For the text-containing cell, return its midpoint in [x, y] coordinate format. 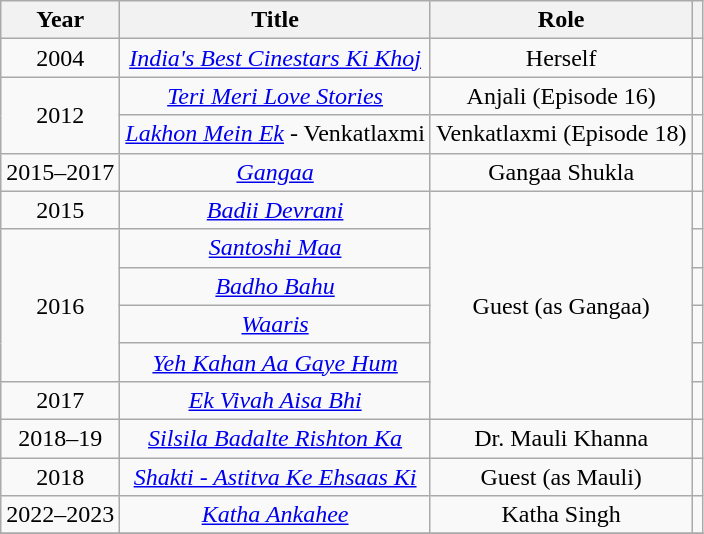
Title [276, 20]
Year [60, 20]
2015–2017 [60, 172]
Guest (as Mauli) [561, 477]
Badho Bahu [276, 286]
Role [561, 20]
2018–19 [60, 438]
Ek Vivah Aisa Bhi [276, 400]
2004 [60, 58]
Anjali (Episode 16) [561, 96]
Badii Devrani [276, 210]
India's Best Cinestars Ki Khoj [276, 58]
Katha Singh [561, 515]
Waaris [276, 324]
Yeh Kahan Aa Gaye Hum [276, 362]
Dr. Mauli Khanna [561, 438]
Gangaa [276, 172]
2012 [60, 115]
Herself [561, 58]
Guest (as Gangaa) [561, 305]
2018 [60, 477]
2017 [60, 400]
Katha Ankahee [276, 515]
2022–2023 [60, 515]
Santoshi Maa [276, 248]
Gangaa Shukla [561, 172]
2016 [60, 305]
Shakti - Astitva Ke Ehsaas Ki [276, 477]
2015 [60, 210]
Teri Meri Love Stories [276, 96]
Venkatlaxmi (Episode 18) [561, 134]
Lakhon Mein Ek - Venkatlaxmi [276, 134]
Silsila Badalte Rishton Ka [276, 438]
